Extract the [X, Y] coordinate from the center of the cell holding the provided text.  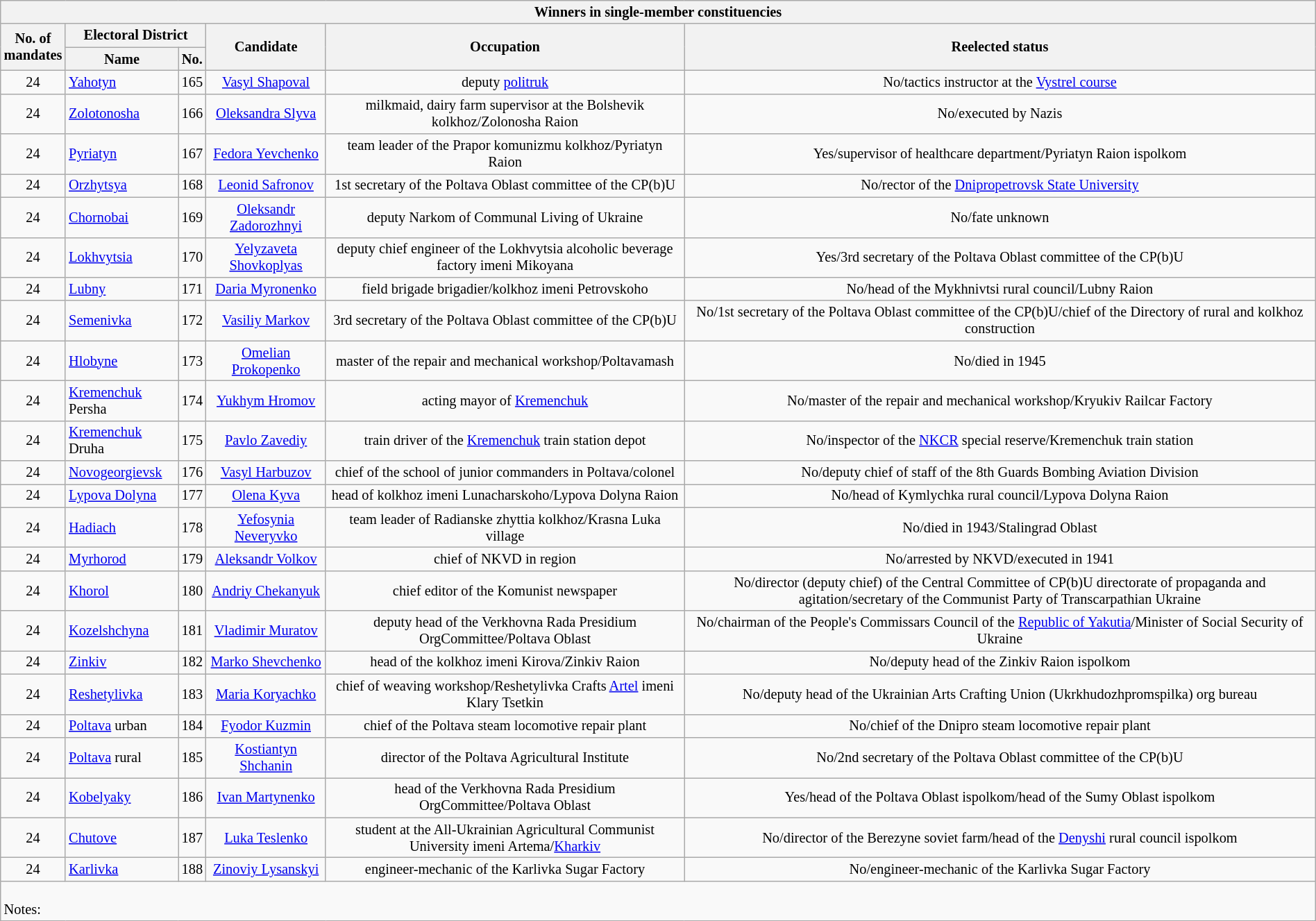
No/engineer-mechanic of the Karlivka Sugar Factory [1000, 869]
185 [192, 757]
chief of the Poltava steam locomotive repair plant [505, 726]
No/arrested by NKVD/executed in 1941 [1000, 559]
188 [192, 869]
167 [192, 154]
Hlobyne [121, 361]
No/master of the repair and mechanical workshop/Kryukiv Railcar Factory [1000, 400]
Fedora Yevchenko [266, 154]
Khorol [121, 591]
Kobelyaky [121, 797]
No/fate unknown [1000, 217]
181 [192, 631]
Omelian Prokopenko [266, 361]
Olena Kyva [266, 496]
No/head of the Mykhnivtsi rural council/Lubny Raion [1000, 289]
166 [192, 114]
Zolotonosha [121, 114]
Yahotyn [121, 82]
chief editor of the Komunist newspaper [505, 591]
Karlivka [121, 869]
No. [192, 59]
Occupation [505, 47]
Marko Shevchenko [266, 662]
182 [192, 662]
Vasyl Shapoval [266, 82]
Novogeorgievsk [121, 473]
169 [192, 217]
Vasyl Harbuzov [266, 473]
Notes: [658, 901]
Yes/supervisor of healthcare department/Pyriatyn Raion ispolkom [1000, 154]
No/director of the Berezyne soviet farm/head of the Denyshi rural council ispolkom [1000, 838]
Myrhorod [121, 559]
Yes/3rd secretary of the Poltava Oblast committee of the CP(b)U [1000, 257]
master of the repair and mechanical workshop/Poltavamash [505, 361]
Fyodor Kuzmin [266, 726]
Electoral District [136, 35]
Oleksandra Slyva [266, 114]
Kremenchuk Druha [121, 441]
engineer-mechanic of the Karlivka Sugar Factory [505, 869]
186 [192, 797]
178 [192, 527]
Poltava urban [121, 726]
Winners in single-member constituencies [658, 12]
chief of NKVD in region [505, 559]
Vladimir Muratov [266, 631]
Zinkiv [121, 662]
Chutove [121, 838]
Poltava rural [121, 757]
No/1st secretary of the Poltava Oblast committee of the CP(b)U/chief of the Directory of rural and kolkhoz construction [1000, 321]
deputy Narkom of Communal Living of Ukraine [505, 217]
187 [192, 838]
183 [192, 694]
172 [192, 321]
train driver of the Kremenchuk train station depot [505, 441]
deputy head of the Verkhovna Rada Presidium OrgCommittee/Poltava Oblast [505, 631]
No/chairman of the People's Commissars Council of the Republic of Yakutia/Minister of Social Security of Ukraine [1000, 631]
Leonid Safronov [266, 185]
Lypova Dolyna [121, 496]
team leader of Radianske zhyttia kolkhoz/Krasna Luka village [505, 527]
field brigade brigadier/kolkhoz imeni Petrovskoho [505, 289]
176 [192, 473]
175 [192, 441]
Yelyzaveta Shovkoplyas [266, 257]
No/executed by Nazis [1000, 114]
170 [192, 257]
Vasiliy Markov [266, 321]
Semenivka [121, 321]
No/head of Kymlychka rural council/Lypova Dolyna Raion [1000, 496]
Lubny [121, 289]
head of the kolkhoz imeni Kirova/Zinkiv Raion [505, 662]
Hadiach [121, 527]
No. of mandates [33, 47]
Reshetylivka [121, 694]
Luka Teslenko [266, 838]
No/inspector of the NKCR special reserve/Kremenchuk train station [1000, 441]
director of the Poltava Agricultural Institute [505, 757]
acting mayor of Kremenchuk [505, 400]
No/deputy head of the Ukrainian Arts Crafting Union (Ukrkhudozhpromspilka) org bureau [1000, 694]
head of kolkhoz imeni Lunacharskoho/Lypova Dolyna Raion [505, 496]
Andriy Chekanyuk [266, 591]
Candidate [266, 47]
Aleksandr Volkov [266, 559]
165 [192, 82]
team leader of the Prapor komunizmu kolkhoz/Pyriatyn Raion [505, 154]
deputy politruk [505, 82]
Name [121, 59]
Daria Myronenko [266, 289]
milkmaid, dairy farm supervisor at the Bolshevik kolkhoz/Zolonosha Raion [505, 114]
Reelected status [1000, 47]
Zinoviy Lysanskyi [266, 869]
Kozelshchyna [121, 631]
No/2nd secretary of the Poltava Oblast committee of the CP(b)U [1000, 757]
3rd secretary of the Poltava Oblast committee of the CP(b)U [505, 321]
168 [192, 185]
No/deputy chief of staff of the 8th Guards Bombing Aviation Division [1000, 473]
Maria Koryachko [266, 694]
Yes/head of the Poltava Oblast ispolkom/head of the Sumy Oblast ispolkom [1000, 797]
deputy chief engineer of the Lokhvytsia alcoholic beverage factory imeni Mikoyana [505, 257]
Pyriatyn [121, 154]
Pavlo Zavediy [266, 441]
177 [192, 496]
Oleksandr Zadorozhnyi [266, 217]
No/chief of the Dnipro steam locomotive repair plant [1000, 726]
180 [192, 591]
Lokhvytsia [121, 257]
student at the All-Ukrainian Agricultural Communist University imeni Artema/Kharkiv [505, 838]
Ivan Martynenko [266, 797]
Kremenchuk Persha [121, 400]
chief of the school of junior commanders in Poltava/colonel [505, 473]
chief of weaving workshop/Reshetylivka Crafts Artel imeni Klary Tsetkin [505, 694]
No/died in 1945 [1000, 361]
Yukhym Hromov [266, 400]
No/died in 1943/Stalingrad Oblast [1000, 527]
1st secretary of the Poltava Oblast committee of the CP(b)U [505, 185]
179 [192, 559]
No/tactics instructor at the Vystrel course [1000, 82]
184 [192, 726]
No/deputy head of the Zinkiv Raion ispolkom [1000, 662]
173 [192, 361]
Kostiantyn Shchanin [266, 757]
Chornobai [121, 217]
No/rector of the Dnipropetrovsk State University [1000, 185]
head of the Verkhovna Rada Presidium OrgCommittee/Poltava Oblast [505, 797]
Orzhytsya [121, 185]
171 [192, 289]
Yefosynia Neveryvko [266, 527]
174 [192, 400]
